Provide the [X, Y] coordinate of the cell's center where the given text is located.  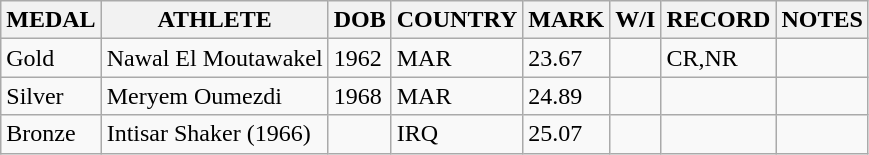
Gold [51, 58]
Intisar Shaker (1966) [214, 134]
1962 [360, 58]
Bronze [51, 134]
NOTES [822, 20]
MARK [566, 20]
RECORD [718, 20]
IRQ [457, 134]
1968 [360, 96]
COUNTRY [457, 20]
DOB [360, 20]
W/I [636, 20]
23.67 [566, 58]
Nawal El Moutawakel [214, 58]
CR,NR [718, 58]
MEDAL [51, 20]
Silver [51, 96]
ATHLETE [214, 20]
25.07 [566, 134]
24.89 [566, 96]
Meryem Oumezdi [214, 96]
